Find where the given text appears and provide that cell's center as [X, Y] coordinate. 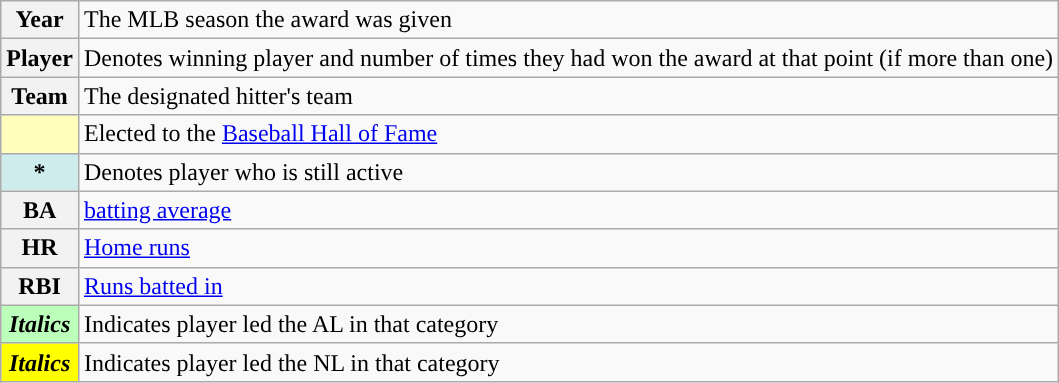
* [40, 172]
Denotes player who is still active [568, 172]
RBI [40, 286]
Runs batted in [568, 286]
The MLB season the award was given [568, 20]
Player [40, 58]
Indicates player led the AL in that category [568, 324]
Home runs [568, 248]
The designated hitter's team [568, 96]
Year [40, 20]
batting average [568, 210]
BA [40, 210]
Team [40, 96]
Denotes winning player and number of times they had won the award at that point (if more than one) [568, 58]
Elected to the Baseball Hall of Fame [568, 134]
Indicates player led the NL in that category [568, 362]
HR [40, 248]
